Scan for the cell matching the given text and deliver its (x, y) coordinate at center. 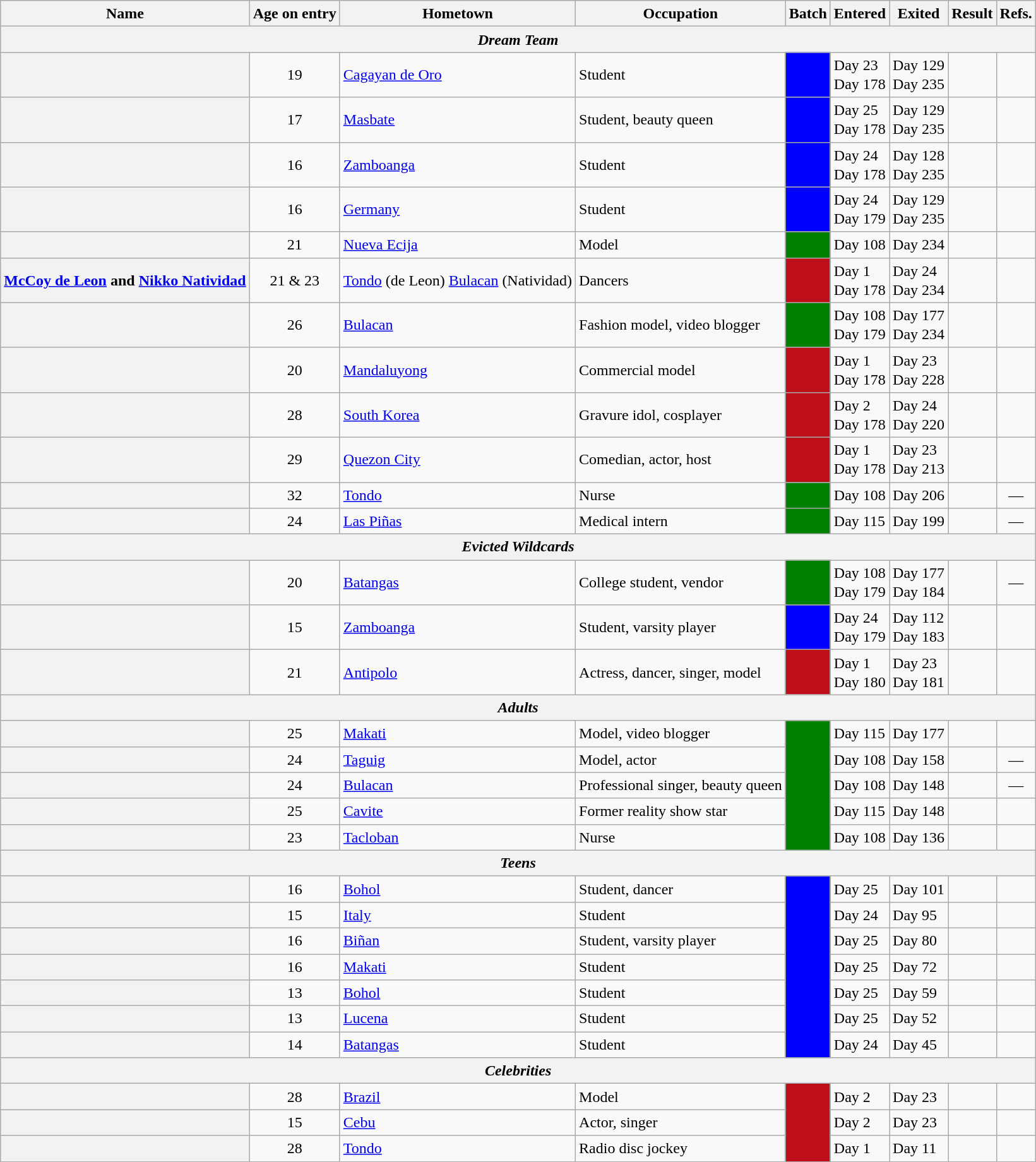
23 (294, 837)
Occupation (681, 14)
Actress, dancer, singer, model (681, 672)
Exited (919, 14)
Professional singer, beauty queen (681, 786)
Lucena (457, 1019)
17 (294, 120)
Brazil (457, 1096)
Day 101 (919, 889)
Day 52 (919, 1019)
Day 1Day 180 (860, 672)
Student, beauty queen (681, 120)
Dream Team (518, 39)
Teens (518, 863)
Gravure idol, cosplayer (681, 414)
Las Piñas (457, 522)
Medical intern (681, 522)
Nueva Ecija (457, 245)
Celebrities (518, 1071)
Day 177 (919, 734)
Day 24Day 220 (919, 414)
Comedian, actor, host (681, 460)
32 (294, 495)
Model, actor (681, 759)
Former reality show star (681, 811)
Evicted Wildcards (518, 547)
Germany (457, 210)
Day 23Day 178 (860, 75)
Day 177Day 234 (919, 325)
Tondo (de Leon) Bulacan (Natividad) (457, 280)
Masbate (457, 120)
Entered (860, 14)
Commercial model (681, 370)
Hometown (457, 14)
Day 45 (919, 1045)
Day 95 (919, 914)
Day 177Day 184 (919, 582)
14 (294, 1045)
21 & 23 (294, 280)
19 (294, 75)
Italy (457, 914)
26 (294, 325)
Day 234 (919, 245)
Day 199 (919, 522)
College student, vendor (681, 582)
Day 25Day 178 (860, 120)
Day 80 (919, 941)
Day 23Day 213 (919, 460)
Day 23Day 228 (919, 370)
29 (294, 460)
Cagayan de Oro (457, 75)
Actor, singer (681, 1123)
Mandaluyong (457, 370)
Batch (808, 14)
Day 206 (919, 495)
Model, video blogger (681, 734)
Day 128Day 235 (919, 164)
Day 1 (860, 1148)
Day 24Day 234 (919, 280)
Day 136 (919, 837)
Cavite (457, 811)
Day 59 (919, 993)
Tacloban (457, 837)
McCoy de Leon and Nikko Natividad (125, 280)
Age on entry (294, 14)
Day 23Day 181 (919, 672)
Cebu (457, 1123)
South Korea (457, 414)
Antipolo (457, 672)
Fashion model, video blogger (681, 325)
Taguig (457, 759)
Day 11 (919, 1148)
Refs. (1016, 14)
Name (125, 14)
Radio disc jockey (681, 1148)
Day 158 (919, 759)
Adults (518, 707)
Day 72 (919, 966)
Day 24Day 178 (860, 164)
Quezon City (457, 460)
Result (972, 14)
Day 112Day 183 (919, 628)
Dancers (681, 280)
Day 2Day 178 (860, 414)
Student, dancer (681, 889)
Biñan (457, 941)
